Identify which cell holds the provided text, then report its (x, y) central coordinate. 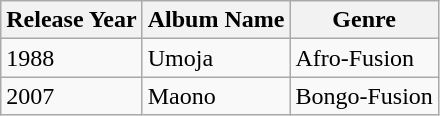
Afro-Fusion (364, 58)
Umoja (216, 58)
1988 (72, 58)
Bongo-Fusion (364, 96)
Album Name (216, 20)
Release Year (72, 20)
Genre (364, 20)
Maono (216, 96)
2007 (72, 96)
